Determine the (x, y) coordinate at the center of the cell enclosing the given text.  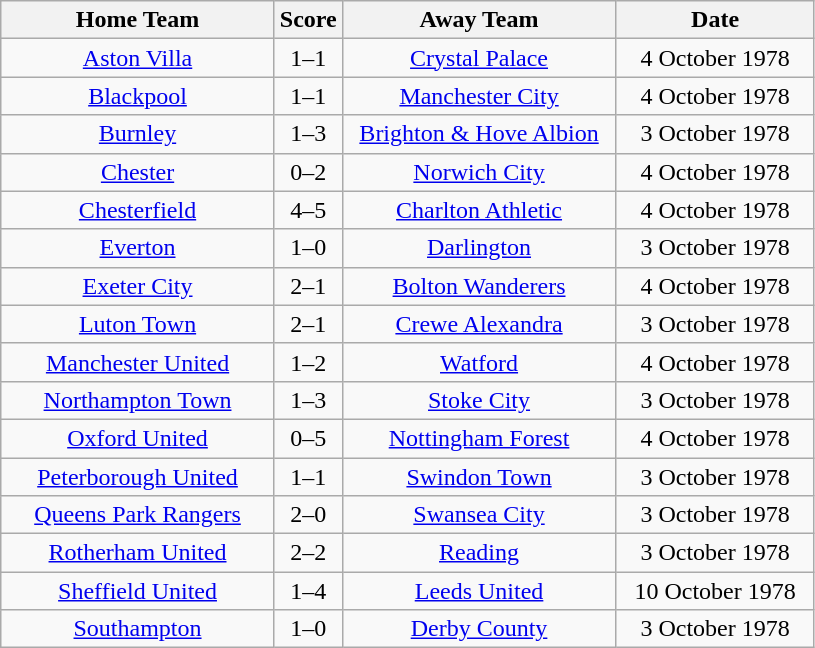
Manchester United (138, 362)
Sheffield United (138, 591)
Charlton Athletic (479, 210)
Crystal Palace (479, 58)
Blackpool (138, 96)
Peterborough United (138, 477)
1–4 (308, 591)
Manchester City (479, 96)
1–2 (308, 362)
Burnley (138, 134)
10 October 1978 (716, 591)
2–2 (308, 553)
Brighton & Hove Albion (479, 134)
4–5 (308, 210)
Bolton Wanderers (479, 286)
Luton Town (138, 324)
Exeter City (138, 286)
2–0 (308, 515)
0–2 (308, 172)
Chesterfield (138, 210)
Chester (138, 172)
Southampton (138, 629)
Watford (479, 362)
Darlington (479, 248)
Norwich City (479, 172)
Date (716, 20)
Reading (479, 553)
Stoke City (479, 400)
Aston Villa (138, 58)
Oxford United (138, 438)
Crewe Alexandra (479, 324)
Leeds United (479, 591)
Queens Park Rangers (138, 515)
Away Team (479, 20)
Swansea City (479, 515)
Everton (138, 248)
Northampton Town (138, 400)
Swindon Town (479, 477)
Rotherham United (138, 553)
0–5 (308, 438)
Home Team (138, 20)
Nottingham Forest (479, 438)
Derby County (479, 629)
Score (308, 20)
